Scan for the cell matching the given text and deliver its (X, Y) coordinate at center. 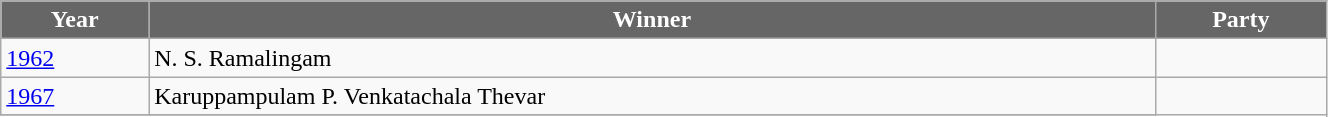
Winner (652, 20)
Year (75, 20)
N. S. Ramalingam (652, 58)
Party (1240, 20)
1967 (75, 96)
1962 (75, 58)
Karuppampulam P. Venkatachala Thevar (652, 96)
